Capture the cell that displays the provided text and extract its (X, Y) central coordinate. 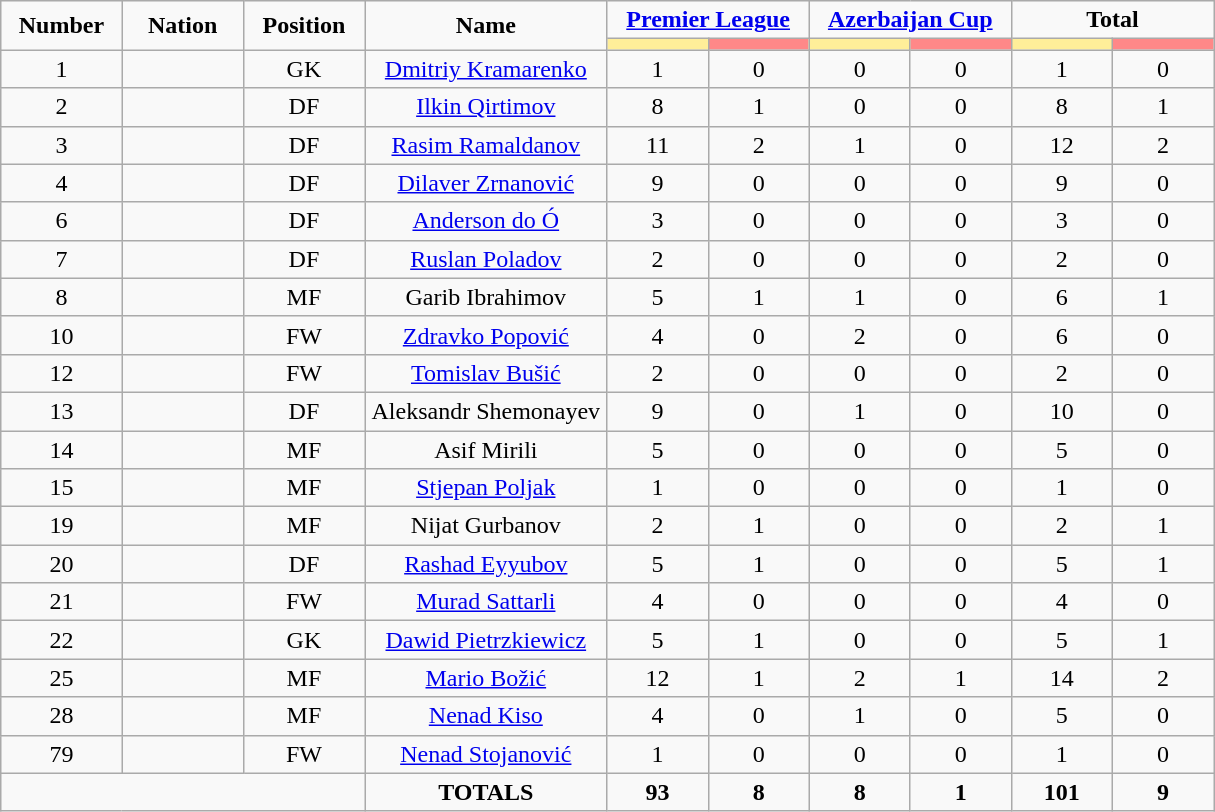
Dmitriy Kramarenko (486, 69)
Ruslan Poladov (486, 259)
15 (62, 488)
11 (658, 145)
20 (62, 564)
25 (62, 678)
Dawid Pietrzkiewicz (486, 640)
Nenad Stojanović (486, 754)
Position (304, 26)
Dilaver Zrnanović (486, 183)
19 (62, 526)
28 (62, 716)
Aleksandr Shemonayev (486, 411)
13 (62, 411)
Nation (182, 26)
Asif Mirili (486, 449)
Rashad Eyyubov (486, 564)
Nijat Gurbanov (486, 526)
Azerbaijan Cup (910, 20)
Murad Sattarli (486, 602)
Tomislav Bušić (486, 373)
93 (658, 792)
Zdravko Popović (486, 335)
79 (62, 754)
Rasim Ramaldanov (486, 145)
TOTALS (486, 792)
21 (62, 602)
Stjepan Poljak (486, 488)
101 (1062, 792)
Anderson do Ó (486, 221)
Mario Božić (486, 678)
Garib Ibrahimov (486, 297)
Total (1112, 20)
Nenad Kiso (486, 716)
22 (62, 640)
Number (62, 26)
Ilkin Qirtimov (486, 107)
7 (62, 259)
Premier League (708, 20)
Name (486, 26)
